From the cell containing the given text, extract its center point as (X, Y) coordinate. 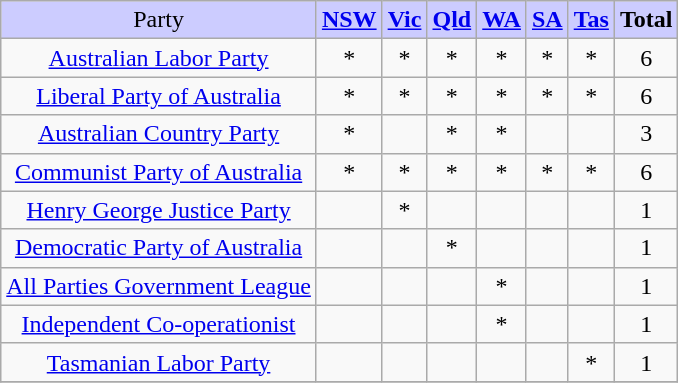
NSW (349, 20)
Qld (452, 20)
Independent Co-operationist (159, 324)
Tas (591, 20)
Communist Party of Australia (159, 172)
Liberal Party of Australia (159, 96)
Australian Labor Party (159, 58)
Australian Country Party (159, 134)
Democratic Party of Australia (159, 248)
3 (646, 134)
Party (159, 20)
WA (502, 20)
Tasmanian Labor Party (159, 362)
Total (646, 20)
Henry George Justice Party (159, 210)
SA (547, 20)
Vic (404, 20)
All Parties Government League (159, 286)
